Provide the [x, y] coordinate of the cell's center where the given text is located.  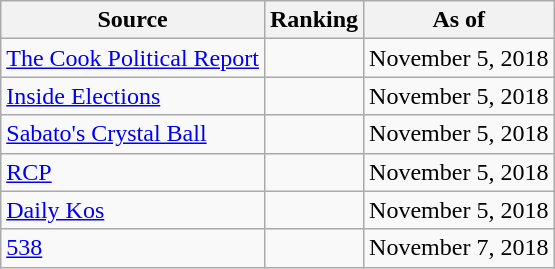
Source [133, 20]
RCP [133, 172]
The Cook Political Report [133, 58]
Daily Kos [133, 210]
Sabato's Crystal Ball [133, 134]
538 [133, 248]
Ranking [314, 20]
Inside Elections [133, 96]
November 7, 2018 [459, 248]
As of [459, 20]
